Locate the cell with the specified text and output its [x, y] center coordinate. 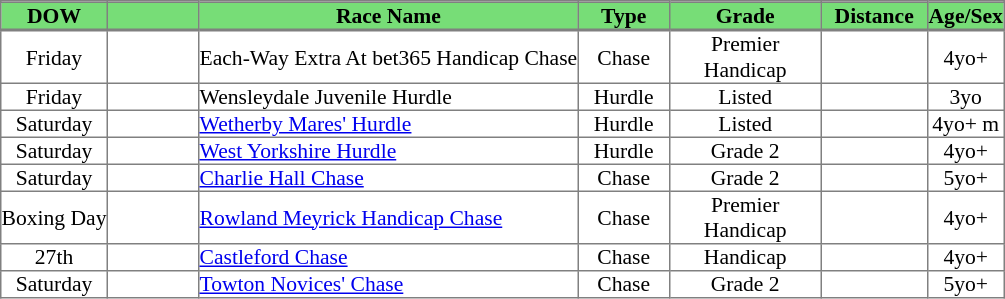
Castleford Chase [388, 258]
Wetherby Mares' Hurdle [388, 124]
West Yorkshire Hurdle [388, 150]
3yo [965, 96]
Age/Sex [965, 16]
Handicap [745, 258]
Each-Way Extra At bet365 Handicap Chase [388, 57]
Rowland Meyrick Handicap Chase [388, 217]
Type [624, 16]
27th [54, 258]
Towton Novices' Chase [388, 284]
Charlie Hall Chase [388, 178]
Wensleydale Juvenile Hurdle [388, 96]
Distance [874, 16]
DOW [54, 16]
4yo+ m [965, 124]
Race Name [388, 16]
Boxing Day [54, 217]
Grade [745, 16]
